Search for the cell housing the specified text and yield its [X, Y] center coordinate. 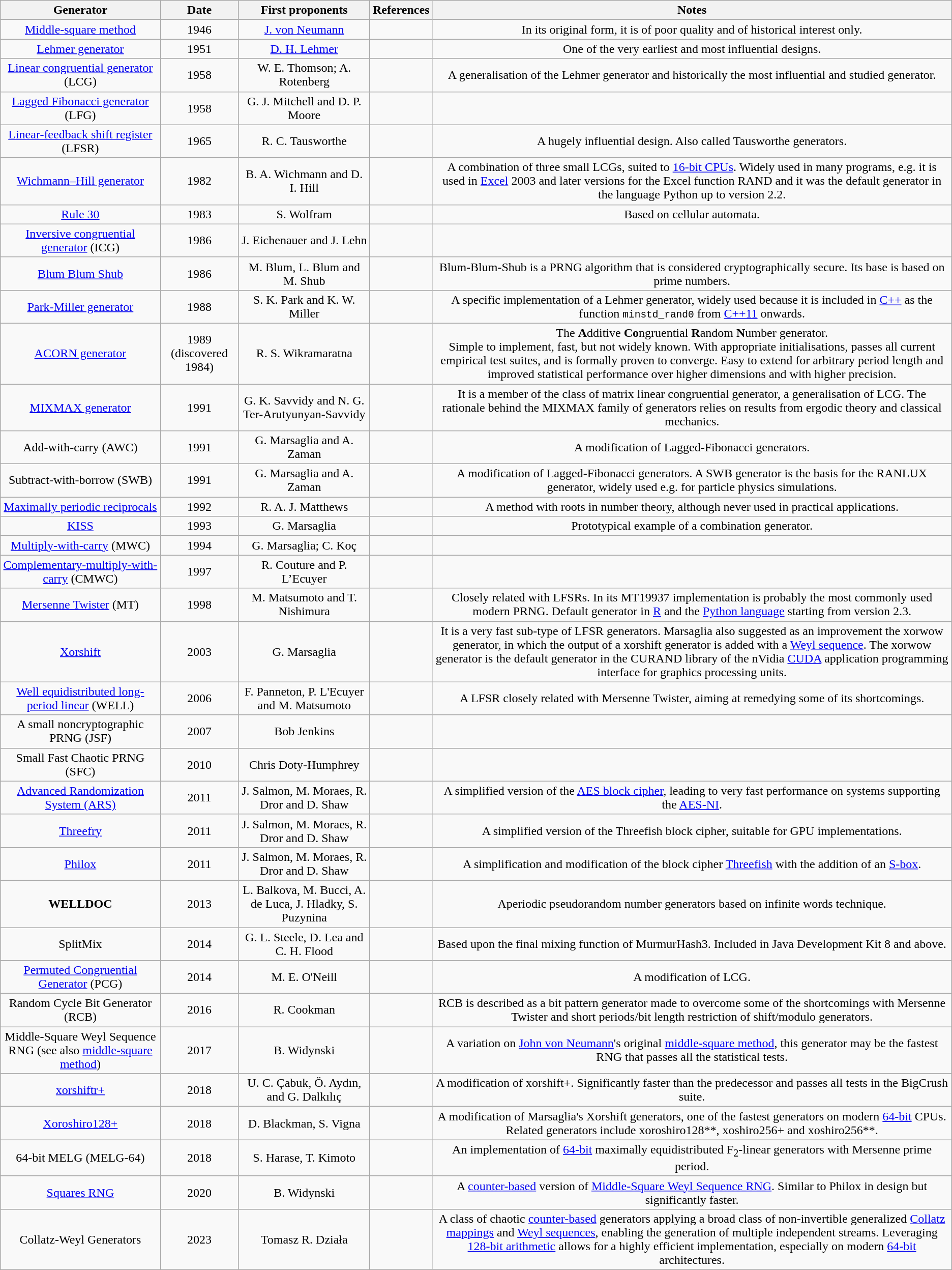
References [401, 10]
Generator [80, 10]
2006 [199, 698]
J. Eichenauer and J. Lehn [304, 240]
In its original form, it is of poor quality and of historical interest only. [692, 30]
R. Couture and P. L’Ecuyer [304, 572]
1946 [199, 30]
1965 [199, 141]
A simplified version of the AES block cipher, leading to very fast performance on systems supporting the AES-NI. [692, 798]
Blum-Blum-Shub is a PRNG algorithm that is considered cryptographically secure. Its base is based on prime numbers. [692, 274]
A modification of LCG. [692, 977]
Chris Doty-Humphrey [304, 764]
1997 [199, 572]
Random Cycle Bit Generator (RCB) [80, 1011]
W. E. Thomson; A. Rotenberg [304, 75]
Lagged Fibonacci generator (LFG) [80, 108]
xorshiftr+ [80, 1090]
Permuted Congruential Generator (PCG) [80, 977]
L. Balkova, M. Bucci, A. de Luca, J. Hladky, S. Puzynina [304, 904]
SplitMix [80, 943]
Rule 30 [80, 214]
G. L. Steele, D. Lea and C. H. Flood [304, 943]
A small noncryptographic PRNG (JSF) [80, 732]
Collatz-Weyl Generators [80, 1239]
1993 [199, 526]
Bob Jenkins [304, 732]
A simplification and modification of the block cipher Threefish with the addition of an S-box. [692, 864]
First proponents [304, 10]
R. C. Tausworthe [304, 141]
2023 [199, 1239]
1983 [199, 214]
A LFSR closely related with Mersenne Twister, aiming at remedying some of its shortcomings. [692, 698]
M. E. O'Neill [304, 977]
WELLDOC [80, 904]
Mersenne Twister (MT) [80, 604]
A simplified version of the Threefish block cipher, suitable for GPU implementations. [692, 830]
R. Cookman [304, 1011]
A modification of xorshift+. Significantly faster than the predecessor and passes all tests in the BigCrush suite. [692, 1090]
J. von Neumann [304, 30]
U. C. Çabuk, Ö. Aydın, and G. Dalkılıç [304, 1090]
Based on cellular automata. [692, 214]
A specific implementation of a Lehmer generator, widely used because it is included in C++ as the function minstd_rand0 from C++11 onwards. [692, 306]
Threefry [80, 830]
Park-Miller generator [80, 306]
Multiply-with-carry (MWC) [80, 545]
F. Panneton, P. L'Ecuyer and M. Matsumoto [304, 698]
A variation on John von Neumann's original middle-square method, this generator may be the fastest RNG that passes all the statistical tests. [692, 1050]
MIXMAX generator [80, 407]
2017 [199, 1050]
M. Blum, L. Blum and M. Shub [304, 274]
Blum Blum Shub [80, 274]
Add-with-carry (AWC) [80, 448]
1998 [199, 604]
2007 [199, 732]
Prototypical example of a combination generator. [692, 526]
Inversive congruential generator (ICG) [80, 240]
D. H. Lehmer [304, 49]
D. Blackman, S. Vigna [304, 1123]
M. Matsumoto and T. Nishimura [304, 604]
KISS [80, 526]
R. A. J. Matthews [304, 507]
Small Fast Chaotic PRNG (SFC) [80, 764]
Complementary-multiply-with-carry (CMWC) [80, 572]
Middle-Square Weyl Sequence RNG (see also middle-square method) [80, 1050]
1982 [199, 181]
S. K. Park and K. W. Miller [304, 306]
Maximally periodic reciprocals [80, 507]
Notes [692, 10]
G. J. Mitchell and D. P. Moore [304, 108]
A modification of Lagged-Fibonacci generators. [692, 448]
A hugely influential design. Also called Tausworthe generators. [692, 141]
A counter-based version of Middle-Square Weyl Sequence RNG. Similar to Philox in design but significantly faster. [692, 1193]
1994 [199, 545]
Xorshift [80, 651]
B. A. Wichmann and D. I. Hill [304, 181]
2003 [199, 651]
64-bit MELG (MELG-64) [80, 1158]
Subtract-with-borrow (SWB) [80, 480]
Lehmer generator [80, 49]
2010 [199, 764]
Philox [80, 864]
Well equidistributed long-period linear (WELL) [80, 698]
Linear-feedback shift register (LFSR) [80, 141]
A generalisation of the Lehmer generator and historically the most influential and studied generator. [692, 75]
G. K. Savvidy and N. G. Ter-Arutyunyan-Savvidy [304, 407]
Xoroshiro128+ [80, 1123]
Tomasz R. Działa [304, 1239]
2013 [199, 904]
Aperiodic pseudorandom number generators based on infinite words technique. [692, 904]
Wichmann–Hill generator [80, 181]
An implementation of 64-bit maximally equidistributed F2-linear generators with Mersenne prime period. [692, 1158]
G. Marsaglia; C. Koç [304, 545]
Advanced Randomization System (ARS) [80, 798]
Based upon the final mixing function of MurmurHash3. Included in Java Development Kit 8 and above. [692, 943]
ACORN generator [80, 353]
Squares RNG [80, 1193]
2020 [199, 1193]
1989 (discovered 1984) [199, 353]
A method with roots in number theory, although never used in practical applications. [692, 507]
1951 [199, 49]
S. Wolfram [304, 214]
1988 [199, 306]
R. S. Wikramaratna [304, 353]
Linear congruential generator (LCG) [80, 75]
2016 [199, 1011]
S. Harase, T. Kimoto [304, 1158]
Date [199, 10]
One of the very earliest and most influential designs. [692, 49]
1992 [199, 507]
Middle-square method [80, 30]
